Extract the (x, y) coordinate from the center of the cell holding the provided text.  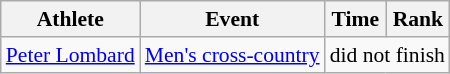
Athlete (70, 19)
Event (232, 19)
Men's cross-country (232, 55)
Time (356, 19)
Rank (418, 19)
did not finish (388, 55)
Peter Lombard (70, 55)
